Pinpoint the cell where the given text exists, returning its (x, y) midpoint coordinate. 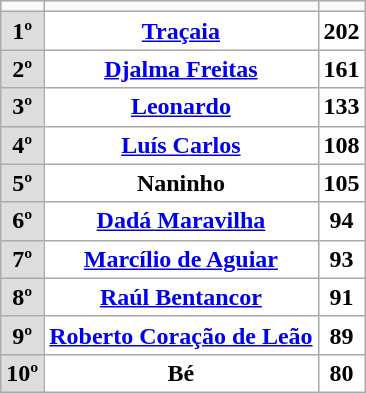
105 (342, 183)
Naninho (181, 183)
3º (22, 107)
133 (342, 107)
Luís Carlos (181, 145)
7º (22, 259)
108 (342, 145)
89 (342, 335)
80 (342, 373)
94 (342, 221)
202 (342, 31)
8º (22, 297)
93 (342, 259)
91 (342, 297)
4º (22, 145)
Raúl Bentancor (181, 297)
5º (22, 183)
Roberto Coração de Leão (181, 335)
Marcílio de Aguiar (181, 259)
9º (22, 335)
161 (342, 69)
Djalma Freitas (181, 69)
Traçaia (181, 31)
Dadá Maravilha (181, 221)
Leonardo (181, 107)
1º (22, 31)
6º (22, 221)
2º (22, 69)
Bé (181, 373)
10º (22, 373)
